Find where the given text appears and provide that cell's center as [X, Y] coordinate. 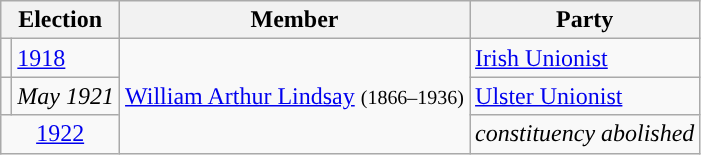
Election [60, 20]
Ulster Unionist [585, 96]
May 1921 [66, 96]
constituency abolished [585, 134]
1918 [66, 58]
Party [585, 20]
1922 [60, 134]
Member [295, 20]
Irish Unionist [585, 58]
William Arthur Lindsay (1866–1936) [295, 96]
